Find where the given text appears and provide that cell's center as (X, Y) coordinate. 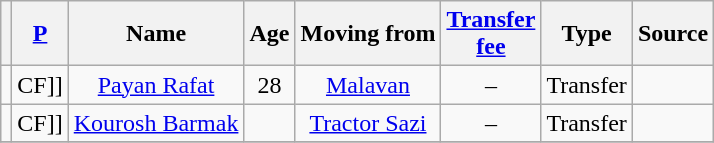
Kourosh Barmak (156, 123)
28 (270, 85)
Type (587, 34)
Malavan (368, 85)
Source (672, 34)
Transferfee (491, 34)
Name (156, 34)
Age (270, 34)
Moving from (368, 34)
P (40, 34)
Payan Rafat (156, 85)
Tractor Sazi (368, 123)
